For the text-containing cell, return its midpoint in [X, Y] coordinate format. 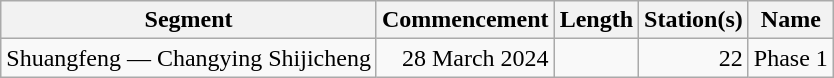
Commencement [465, 20]
Segment [189, 20]
Length [596, 20]
Station(s) [694, 20]
Name [790, 20]
22 [694, 58]
Phase 1 [790, 58]
Shuangfeng — Changying Shijicheng [189, 58]
28 March 2024 [465, 58]
